Identify which cell holds the provided text, then report its (x, y) central coordinate. 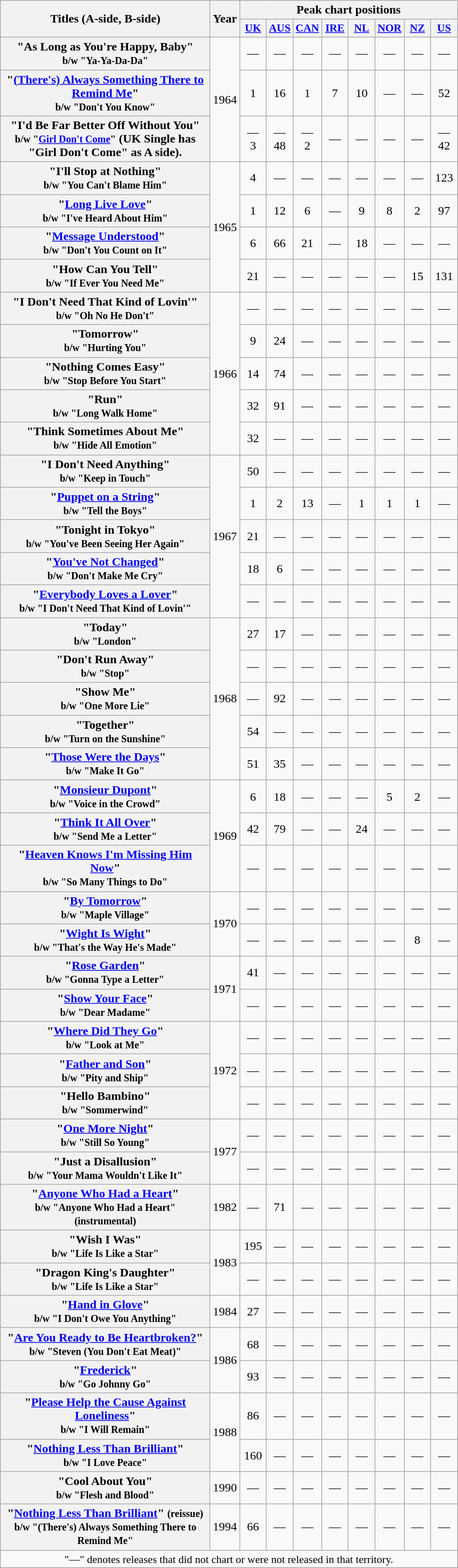
Year (225, 19)
"Wish I Was"b/w "Life Is Like a Star" (105, 1246)
"Long Live Love"b/w "I've Heard About Him" (105, 211)
195 (253, 1246)
1977 (225, 1151)
1972 (225, 1070)
41 (253, 972)
"As Long as You're Happy, Baby"b/w "Ya-Ya-Da-Da" (105, 53)
"One More Night"b/w "Still So Young" (105, 1135)
50 (253, 471)
1969 (225, 836)
16 (279, 93)
"Rose Garden"b/w "Gonna Type a Letter" (105, 972)
"Monsieur Dupont"b/w "Voice in the Crowd" (105, 796)
"Cool About You" b/w "Flesh and Blood" (105, 1487)
UK (253, 29)
74 (279, 373)
"Are You Ready to Be Heartbroken?"b/w "Steven (You Don't Eat Meat)" (105, 1344)
"—" denotes releases that did not chart or were not released in that territory. (229, 1559)
"Show Your Face"b/w "Dear Madame" (105, 1005)
"Think It All Over"b/w "Send Me a Letter" (105, 829)
1986 (225, 1360)
1971 (225, 989)
92 (279, 699)
54 (253, 731)
"I'd Be Far Better Off Without You"b/w "Girl Don't Come" (UK Single has "Girl Don't Come" as A side). (105, 139)
1983 (225, 1263)
7 (334, 93)
1984 (225, 1311)
4 (253, 178)
5 (389, 796)
1964 (225, 99)
"Don't Run Away"b/w "Stop" (105, 666)
1982 (225, 1207)
1965 (225, 227)
CAN (307, 29)
42 (253, 829)
35 (279, 764)
"Everybody Loves a Lover" b/w "I Don't Need That Kind of Lovin'" (105, 601)
10 (361, 93)
1990 (225, 1487)
"Show Me"b/w "One More Lie" (105, 699)
"Frederick"b/w "Go Johnny Go" (105, 1376)
1988 (225, 1432)
"I Don't Need Anything"b/w "Keep in Touch" (105, 471)
1968 (225, 698)
"How Can You Tell"b/w "If Ever You Need Me" (105, 276)
Titles (A-side, B-side) (105, 19)
"Run"b/w "Long Walk Home" (105, 406)
"You've Not Changed"b/w "Don't Make Me Cry" (105, 568)
"Just a Disallusion"b/w "Your Mama Wouldn't Like It" (105, 1167)
97 (443, 211)
91 (279, 406)
AUS (279, 29)
US (443, 29)
Peak chart positions (348, 10)
52 (443, 93)
160 (253, 1455)
"(There's) Always Something There to Remind Me"b/w "Don't You Know" (105, 93)
"Anyone Who Had a Heart"b/w "Anyone Who Had a Heart" (instrumental) (105, 1207)
NZ (417, 29)
"Father and Son"b/w "Pity and Ship" (105, 1070)
12 (279, 211)
"Think Sometimes About Me"b/w "Hide All Emotion" (105, 438)
—42 (443, 139)
"Tonight in Tokyo"b/w "You've Been Seeing Her Again" (105, 536)
"Dragon King's Daughter" b/w "Life Is Like a Star" (105, 1279)
68 (253, 1344)
"Tomorrow"b/w "Hurting You" (105, 341)
—2 (307, 139)
"Where Did They Go"b/w "Look at Me" (105, 1037)
131 (443, 276)
"Nothing Comes Easy"b/w "Stop Before You Start" (105, 373)
"Hello Bambino" b/w "Sommerwind" (105, 1102)
51 (253, 764)
—48 (279, 139)
17 (279, 633)
"Please Help the Cause Against Loneliness"b/w "I Will Remain" (105, 1416)
"Hand in Glove"b/w "I Don't Owe You Anything" (105, 1311)
79 (279, 829)
86 (253, 1416)
"Nothing Less Than Brilliant"b/w "I Love Peace" (105, 1455)
13 (307, 503)
—3 (253, 139)
"Wight Is Wight"b/w "That's the Way He's Made" (105, 940)
"I'll Stop at Nothing"b/w "You Can't Blame Him" (105, 178)
"Puppet on a String"b/w "Tell the Boys" (105, 503)
NL (361, 29)
"By Tomorrow"b/w "Maple Village" (105, 907)
93 (253, 1376)
"Together"b/w "Turn on the Sunshine" (105, 731)
"Heaven Knows I'm Missing Him Now"b/w "So Many Things to Do" (105, 868)
"Nothing Less Than Brilliant" (reissue)b/w "(There's) Always Something There to Remind Me" (105, 1527)
"Today"b/w "London" (105, 633)
14 (253, 373)
"Message Understood"b/w "Don't You Count on It" (105, 243)
1994 (225, 1527)
IRE (334, 29)
1967 (225, 536)
123 (443, 178)
15 (417, 276)
NOR (389, 29)
1970 (225, 924)
"I Don't Need That Kind of Lovin'" b/w "Oh No He Don't" (105, 308)
71 (279, 1207)
"Those Were the Days"b/w "Make It Go" (105, 764)
1966 (225, 373)
